Determine the [X, Y] coordinate at the center of the cell enclosing the given text.  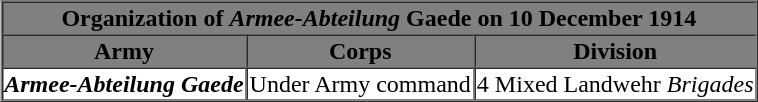
Division [616, 50]
Organization of Armee-Abteilung Gaede on 10 December 1914 [378, 18]
Corps [360, 50]
Under Army command [360, 84]
Army [124, 50]
4 Mixed Landwehr Brigades [616, 84]
Armee-Abteilung Gaede [124, 84]
